Find where the given text appears and provide that cell's center as (x, y) coordinate. 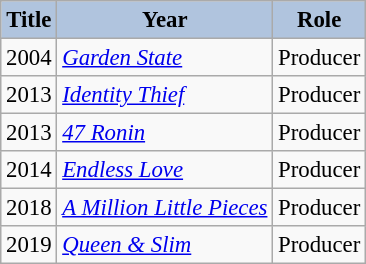
2018 (29, 208)
Endless Love (165, 170)
47 Ronin (165, 133)
Role (320, 20)
2014 (29, 170)
Title (29, 20)
Garden State (165, 58)
2004 (29, 58)
Year (165, 20)
A Million Little Pieces (165, 208)
Identity Thief (165, 95)
Queen & Slim (165, 245)
2019 (29, 245)
